Provide the [x, y] coordinate of the cell's center where the given text is located.  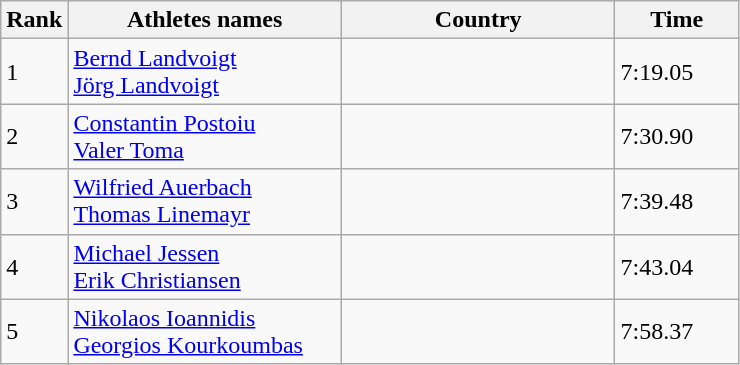
2 [34, 136]
5 [34, 332]
7:43.04 [677, 266]
Country [478, 20]
Nikolaos IoannidisGeorgios Kourkoumbas [205, 332]
7:19.05 [677, 72]
7:39.48 [677, 202]
Wilfried AuerbachThomas Linemayr [205, 202]
Athletes names [205, 20]
Constantin PostoiuValer Toma [205, 136]
Michael JessenErik Christiansen [205, 266]
Bernd LandvoigtJörg Landvoigt [205, 72]
4 [34, 266]
Rank [34, 20]
1 [34, 72]
7:30.90 [677, 136]
7:58.37 [677, 332]
3 [34, 202]
Time [677, 20]
